Output the [X, Y] coordinate of the center of the cell containing the given text.  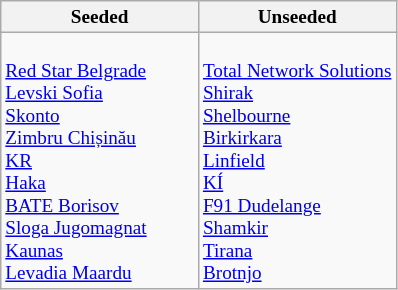
Seeded [100, 17]
Unseeded [297, 17]
Total Network Solutions Shirak Shelbourne Birkirkara Linfield KÍ F91 Dudelange Shamkir Tirana Brotnjo [297, 160]
Red Star Belgrade Levski Sofia Skonto Zimbru Chișinău KR Haka BATE Borisov Sloga Jugomagnat Kaunas Levadia Maardu [100, 160]
